Scan for the cell matching the given text and deliver its [x, y] coordinate at center. 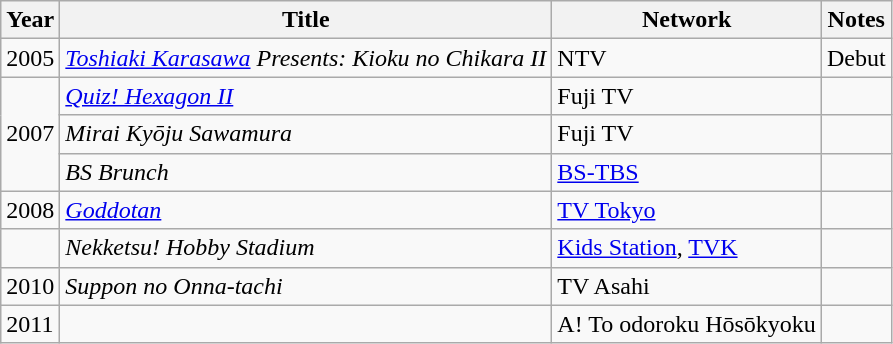
Year [30, 20]
Mirai Kyōju Sawamura [306, 134]
2007 [30, 134]
Nekketsu! Hobby Stadium [306, 248]
Toshiaki Karasawa Presents: Kioku no Chikara II [306, 58]
BS-TBS [687, 172]
Notes [856, 20]
TV Asahi [687, 286]
2010 [30, 286]
BS Brunch [306, 172]
2008 [30, 210]
Suppon no Onna-tachi [306, 286]
2005 [30, 58]
Debut [856, 58]
Network [687, 20]
TV Tokyo [687, 210]
2011 [30, 324]
Kids Station, TVK [687, 248]
Quiz! Hexagon II [306, 96]
Title [306, 20]
Goddotan [306, 210]
NTV [687, 58]
A! To odoroku Hōsōkyoku [687, 324]
